For the text-containing cell, return its midpoint in [X, Y] coordinate format. 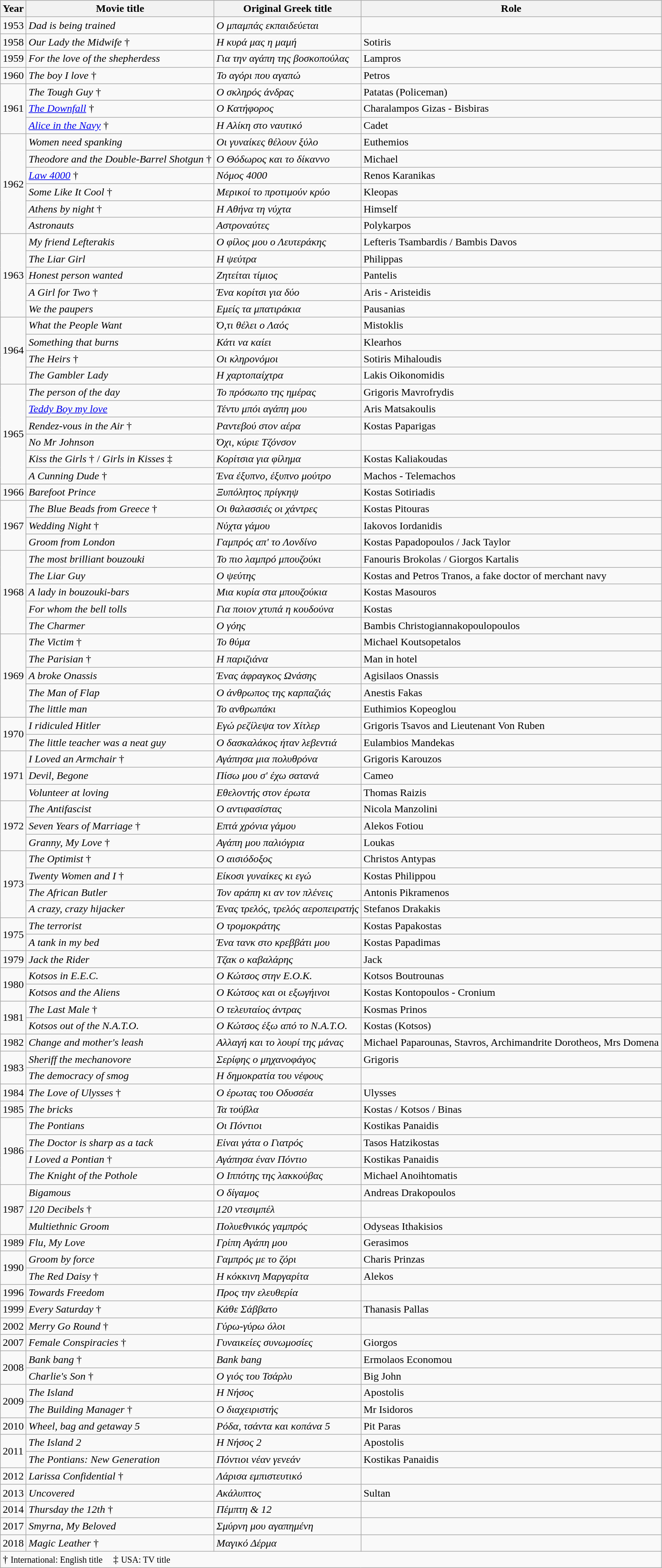
Alekos Fotiou [511, 826]
Πέμπτη & 12 [287, 1509]
Ο Θόδωρος και το δίκαννο [287, 159]
Γυναικείες συνωμοσίες [287, 1343]
Ulysses [511, 1093]
Renos Karanikas [511, 175]
Kostas / Kotsos / Binas [511, 1109]
Bambis Christogiannakopoulopoulos [511, 626]
Year [13, 9]
Alekos [511, 1276]
Dad is being trained [120, 25]
Theodore and the Double-Barrel Shotgun † [120, 159]
Giorgos [511, 1343]
Aris - Aristeidis [511, 292]
1968 [13, 592]
Για την αγάπη της βοσκοπούλας [287, 59]
Sultan [511, 1493]
Ο τρομοκράτης [287, 926]
Νόμος 4000 [287, 175]
Michael Anoihtomatis [511, 1176]
Thanasis Pallas [511, 1310]
1960 [13, 75]
1953 [13, 25]
What the People Want [120, 326]
Μαγικό Δέρμα [287, 1543]
Ακάλυπτος [287, 1493]
Michael [511, 159]
The Victim † [120, 642]
Αλλαγή και το λουρί της μάνας [287, 1043]
1962 [13, 184]
Ο δίγαμος [287, 1193]
Pausanias [511, 309]
The Liar Guy [120, 576]
Grigoris [511, 1059]
Grigoris Mavrofrydis [511, 392]
Odyseas Ithakisios [511, 1226]
Ένα έξυπνο, έξυπνο μούτρο [287, 475]
Alice in the Navy † [120, 125]
Sotiris Mihaloudis [511, 359]
Γαμπρός με το ζόρι [287, 1259]
Σμύρνη μου αγαπημένη [287, 1526]
Πίσω μου σ' έχω σατανά [287, 776]
2014 [13, 1509]
Επτά χρόνια γάμου [287, 826]
Τέντυ μπόι αγάπη μου [287, 409]
2008 [13, 1368]
The Pontians: New Generation [120, 1459]
Ο Κώτσος στην Ε.Ο.Κ. [287, 976]
Η Αθήνα τη νύχτα [287, 209]
Antonis Pikramenos [511, 892]
Ένα τανκ στο κρεββάτι μου [287, 942]
2009 [13, 1401]
1970 [13, 734]
Flu, My Love [120, 1242]
Kostas [511, 609]
Κάτι να καίει [287, 342]
1959 [13, 59]
Law 4000 † [120, 175]
Η χαρτοπαίχτρα [287, 375]
Η κόκκινη Μαργαρίτα [287, 1276]
Man in hotel [511, 659]
Οι γυναίκες θέλουν ξύλο [287, 142]
Tasos Hatzikostas [511, 1143]
We the paupers [120, 309]
Αγάπησα έναν Πόντιο [287, 1159]
Lampros [511, 59]
Η κυρά μας η μαμή [287, 42]
Charis Prinzas [511, 1259]
2018 [13, 1543]
Charalampos Gizas - Bisbiras [511, 109]
A crazy, crazy hijacker [120, 909]
Michael Koutsopetalos [511, 642]
Kotsos Boutrounas [511, 976]
The Man of Flap [120, 692]
Είκοσι γυναίκες κι εγώ [287, 876]
Seven Years of Marriage † [120, 826]
I Loved an Armchair † [120, 759]
Big John [511, 1376]
Change and mother's leash [120, 1043]
120 Decibels † [120, 1209]
Κορίτσια για φίλημα [287, 459]
Το θύμα [287, 642]
Movie title [120, 9]
2010 [13, 1426]
2011 [13, 1451]
Pit Paras [511, 1426]
Η Αλίκη στο ναυτικό [287, 125]
Ο ψεύτης [287, 576]
Gerasimos [511, 1242]
Ο μπαμπάς εκπαιδεύεται [287, 25]
Το πρόσωπο της ημέρας [287, 392]
Η δημοκρατία του νέφους [287, 1076]
Κάθε Σάββατο [287, 1310]
The democracy of smog [120, 1076]
Ο γόης [287, 626]
The person of the day [120, 392]
Είναι γάτα ο Γιατρός [287, 1143]
The Building Manager † [120, 1409]
Charlie's Son † [120, 1376]
The Gambler Lady [120, 375]
The Liar Girl [120, 259]
Kostas Papakostas [511, 926]
Multiethnic Groom [120, 1226]
1967 [13, 526]
Αστροναύτες [287, 226]
Ο έρωτας του Οδυσσέα [287, 1093]
1987 [13, 1209]
Groom by force [120, 1259]
Λάρισα εμπιστευτικό [287, 1476]
Original Greek title [287, 9]
1973 [13, 884]
Stefanos Drakakis [511, 909]
Ο σκληρός άνδρας [287, 92]
Τζακ ο καβαλάρης [287, 959]
Michael Paparounas, Stavros, Archimandrite Dorotheos, Mrs Domena [511, 1043]
My friend Lefterakis [120, 242]
Lakis Oikonomidis [511, 375]
1996 [13, 1293]
Our Lady the Midwife † [120, 42]
2007 [13, 1343]
Kiss the Girls † / Girls in Kisses ‡ [120, 459]
2012 [13, 1476]
Μερικοί το προτιμούν κρύο [287, 192]
Barefoot Prince [120, 492]
1990 [13, 1267]
1963 [13, 276]
2017 [13, 1526]
1981 [13, 1017]
Twenty Women and I † [120, 876]
Ermolaos Economou [511, 1359]
Volunteer at loving [120, 793]
Kostas Papadopoulos / Jack Taylor [511, 542]
Euthimios Kopeoglou [511, 709]
The Knight of the Pothole [120, 1176]
Kostas Pitouras [511, 509]
1961 [13, 109]
Ζητείται τίμιος [287, 276]
Kotsos out of the N.A.T.O. [120, 1026]
Ένας τρελός, τρελός αεροπειρατής [287, 909]
Mr Isidoros [511, 1409]
Τον αράπη κι αν τον πλένεις [287, 892]
The Charmer [120, 626]
1984 [13, 1093]
Every Saturday † [120, 1310]
Andreas Drakopoulos [511, 1193]
Ρόδα, τσάντα και κοπάνα 5 [287, 1426]
Ο διαχειριστής [287, 1409]
Pantelis [511, 276]
Euthemios [511, 142]
Philippas [511, 259]
The Optimist † [120, 859]
Το αγόρι που αγαπώ [287, 75]
Sotiris [511, 42]
Η Νήσος 2 [287, 1443]
2002 [13, 1326]
The little teacher was a neat guy [120, 743]
A tank in my bed [120, 942]
Γρίπη Αγάπη μου [287, 1242]
1975 [13, 934]
Kostas Sotiriadis [511, 492]
1999 [13, 1310]
Ο Κώτσος έξω από το Ν.Α.Τ.Ο. [287, 1026]
Bank bang [287, 1359]
1989 [13, 1242]
The Red Daisy † [120, 1276]
Himself [511, 209]
Ο αντιφασίστας [287, 809]
The most brilliant bouzouki [120, 559]
Teddy Boy my love [120, 409]
1980 [13, 984]
A Girl for Two † [120, 292]
I Loved a Pontian † [120, 1159]
Ο γιός του Τσάρλυ [287, 1376]
1965 [13, 434]
The terrorist [120, 926]
1958 [13, 42]
Προς την ελευθερία [287, 1293]
Women need spanking [120, 142]
1966 [13, 492]
Η παριζιάνα [287, 659]
Kostas Philippou [511, 876]
1985 [13, 1109]
Η ψεύτρα [287, 259]
Something that burns [120, 342]
Ένα κορίτσι για δύο [287, 292]
1983 [13, 1068]
Lefteris Tsambardis / Bambis Davos [511, 242]
Kleopas [511, 192]
The little man [120, 709]
The Pontians [120, 1126]
Εθελοντής στον έρωτα [287, 793]
Οι Πόντιοι [287, 1126]
1982 [13, 1043]
Ο αισιόδοξος [287, 859]
Groom from London [120, 542]
Grigoris Tsavos and Lieutenant Von Ruben [511, 726]
120 ντεσιμπέλ [287, 1209]
Christos Antypas [511, 859]
Ένας άφραγκος Ωνάσης [287, 676]
Bank bang † [120, 1359]
Larissa Confidential † [120, 1476]
Wheel, bag and getaway 5 [120, 1426]
The Parisian † [120, 659]
The Blue Beads from Greece † [120, 509]
For the love of the shepherdess [120, 59]
Patatas (Policeman) [511, 92]
Εμείς τα μπατιράκια [287, 309]
Το ανθρωπάκι [287, 709]
Female Conspiracies † [120, 1343]
The Last Male † [120, 1009]
The Antifascist [120, 809]
Όχι, κύριε Τζόνσον [287, 442]
2013 [13, 1493]
The Downfall † [120, 109]
Ο φίλος μου ο Λευτεράκης [287, 242]
Astronauts [120, 226]
Smyrna, My Beloved [120, 1526]
Bigamous [120, 1193]
Για ποιον χτυπά η κουδούνα [287, 609]
Γύρω-γύρω όλοι [287, 1326]
Jack the Rider [120, 959]
Kostas (Kotsos) [511, 1026]
Thursday the 12th † [120, 1509]
Οι θαλασσιές οι χάντρες [287, 509]
Agisilaos Onassis [511, 676]
Role [511, 9]
Fanouris Brokolas / Giorgos Kartalis [511, 559]
Cameo [511, 776]
Ο Ιππότης της λακκούβας [287, 1176]
Ο τελευταίος άντρας [287, 1009]
The Heirs † [120, 359]
Petros [511, 75]
Devil, Begone [120, 776]
1979 [13, 959]
Nicola Manzolini [511, 809]
Τα τούβλα [287, 1109]
Athens by night † [120, 209]
1986 [13, 1151]
Ο δασκαλάκος ήταν λεβεντιά [287, 743]
1972 [13, 826]
Ραντεβού στον αέρα [287, 425]
1969 [13, 676]
A lady in bouzouki-bars [120, 592]
The Doctor is sharp as a tack [120, 1143]
Νύχτα γάμου [287, 526]
Eulambios Mandekas [511, 743]
The Love of Ulysses † [120, 1093]
Το πιο λαμπρό μπουζούκι [287, 559]
Ο Κώτσος και οι εξωγήινοι [287, 992]
Γαμπρός απ' το Λονδίνο [287, 542]
Kosmas Prinos [511, 1009]
† International: English title ‡ USA: TV title [331, 1560]
Kostas and Petros Tranos, a fake doctor of merchant navy [511, 576]
Αγάπησα μια πολυθρόνα [287, 759]
Magic Leather † [120, 1543]
1964 [13, 350]
Μια κυρία στα μπουζούκια [287, 592]
Kotsos and the Aliens [120, 992]
Merry Go Round † [120, 1326]
The Island 2 [120, 1443]
Kostas Kontopoulos - Cronium [511, 992]
Honest person wanted [120, 276]
No Mr Johnson [120, 442]
The boy I love † [120, 75]
Uncovered [120, 1493]
Rendez-vous in the Air † [120, 425]
Ό,τι θέλει ο Λαός [287, 326]
For whom the bell tolls [120, 609]
Kostas Kaliakoudas [511, 459]
Anestis Fakas [511, 692]
I ridiculed Hitler [120, 726]
Jack [511, 959]
Πολυεθνικός γαμπρός [287, 1226]
Iakovos Iordanidis [511, 526]
Mistoklis [511, 326]
Kotsos in E.E.C. [120, 976]
Wedding Night † [120, 526]
The bricks [120, 1109]
Klearhos [511, 342]
The Island [120, 1393]
Αγάπη μου παλιόγρια [287, 842]
Ο Κατήφορος [287, 109]
The African Butler [120, 892]
Aris Matsakoulis [511, 409]
1971 [13, 776]
Ο άνθρωπος της καρπαζιάς [287, 692]
A Cunning Dude † [120, 475]
Kostas Papadimas [511, 942]
Grigoris Karouzos [511, 759]
Towards Freedom [120, 1293]
Some Like It Cool † [120, 192]
Polykarpos [511, 226]
Loukas [511, 842]
Ξυπόλητος πρίγκηψ [287, 492]
Οι κληρονόμοι [287, 359]
Granny, My Love † [120, 842]
Kostas Masouros [511, 592]
Σερίφης ο μηχανοφάγος [287, 1059]
The Tough Guy † [120, 92]
Cadet [511, 125]
Machos - Telemachos [511, 475]
Kostas Paparigas [511, 425]
A broke Onassis [120, 676]
Thomas Raizis [511, 793]
Sheriff the mechanovore [120, 1059]
Η Νήσος [287, 1393]
Πόντιοι νέαν γενεάν [287, 1459]
Εγώ ρεζίλεψα τον Χίτλερ [287, 726]
